For the text-containing cell, return its midpoint in (x, y) coordinate format. 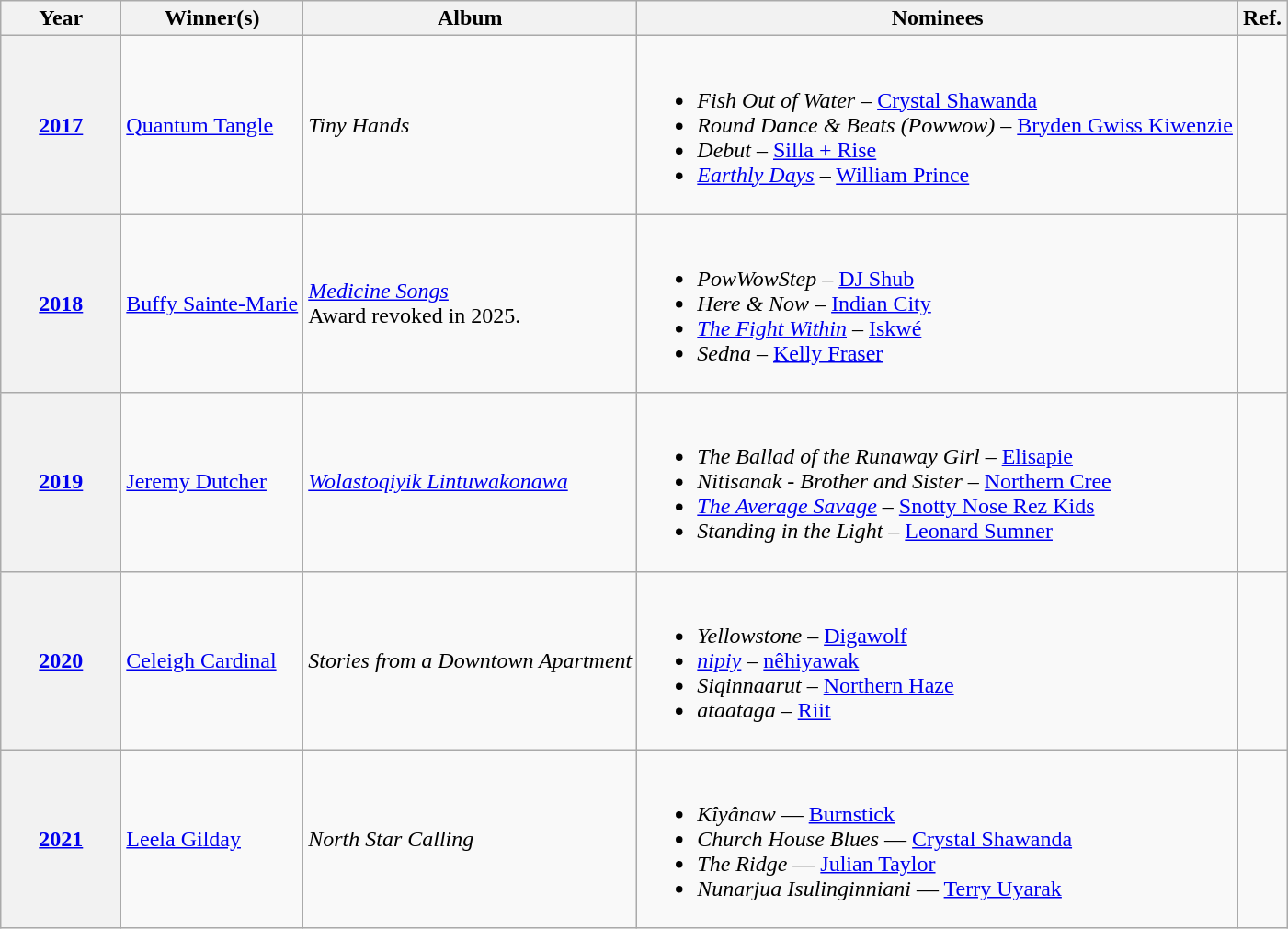
Yellowstone – Digawolfnipiy – nêhiyawakSiqinnaarut – Northern Hazeataataga – Riit (938, 660)
Fish Out of Water – Crystal ShawandaRound Dance & Beats (Powwow) – Bryden Gwiss KiwenzieDebut – Silla + RiseEarthly Days – William Prince (938, 125)
North Star Calling (471, 839)
2019 (61, 482)
Album (471, 18)
Medicine SongsAward revoked in 2025. (471, 304)
Ref. (1261, 18)
Winner(s) (212, 18)
Leela Gilday (212, 839)
2020 (61, 660)
Year (61, 18)
Nominees (938, 18)
Wolastoqiyik Lintuwakonawa (471, 482)
Tiny Hands (471, 125)
Stories from a Downtown Apartment (471, 660)
Kîyânaw — BurnstickChurch House Blues — Crystal ShawandaThe Ridge — Julian TaylorNunarjua Isulinginniani — Terry Uyarak (938, 839)
Quantum Tangle (212, 125)
Jeremy Dutcher (212, 482)
2018 (61, 304)
2021 (61, 839)
2017 (61, 125)
Celeigh Cardinal (212, 660)
PowWowStep – DJ ShubHere & Now – Indian CityThe Fight Within – IskwéSedna – Kelly Fraser (938, 304)
Buffy Sainte-Marie (212, 304)
